For the text-containing cell, return its midpoint in (x, y) coordinate format. 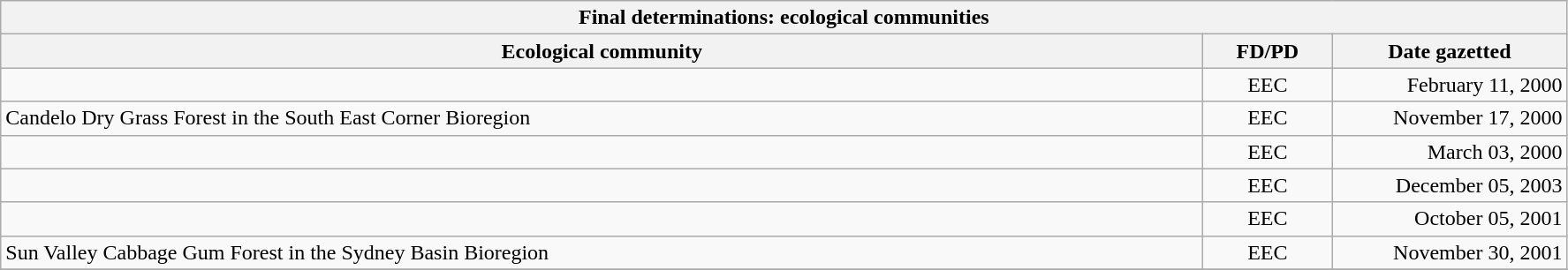
Candelo Dry Grass Forest in the South East Corner Bioregion (602, 118)
Sun Valley Cabbage Gum Forest in the Sydney Basin Bioregion (602, 252)
March 03, 2000 (1450, 152)
Final determinations: ecological communities (784, 18)
November 30, 2001 (1450, 252)
October 05, 2001 (1450, 219)
December 05, 2003 (1450, 185)
Date gazetted (1450, 51)
Ecological community (602, 51)
February 11, 2000 (1450, 85)
November 17, 2000 (1450, 118)
FD/PD (1268, 51)
